From the cell containing the given text, extract its center point as [X, Y] coordinate. 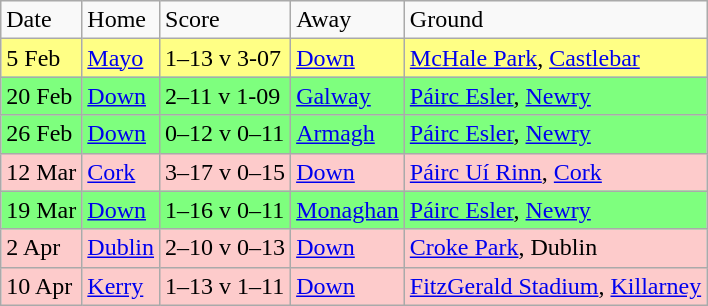
Croke Park, Dublin [555, 248]
Score [226, 20]
20 Feb [42, 96]
2 Apr [42, 248]
0–12 v 0–11 [226, 134]
1–16 v 0–11 [226, 210]
10 Apr [42, 286]
3–17 v 0–15 [226, 172]
FitzGerald Stadium, Killarney [555, 286]
Monaghan [348, 210]
2–10 v 0–13 [226, 248]
Cork [121, 172]
1–13 v 1–11 [226, 286]
5 Feb [42, 58]
McHale Park, Castlebar [555, 58]
Date [42, 20]
Kerry [121, 286]
Mayo [121, 58]
Armagh [348, 134]
Away [348, 20]
12 Mar [42, 172]
1–13 v 3-07 [226, 58]
Galway [348, 96]
26 Feb [42, 134]
19 Mar [42, 210]
Ground [555, 20]
2–11 v 1-09 [226, 96]
Dublin [121, 248]
Páirc Uí Rinn, Cork [555, 172]
Home [121, 20]
